Locate the cell with the specified text and output its [X, Y] center coordinate. 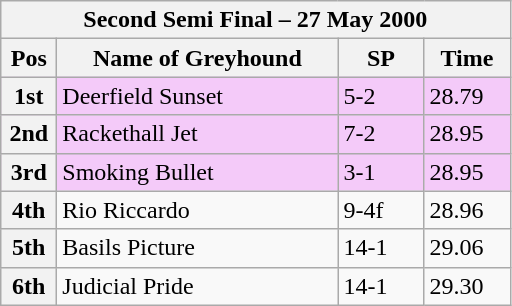
Deerfield Sunset [198, 96]
Time [467, 58]
7-2 [381, 134]
4th [29, 210]
Name of Greyhound [198, 58]
28.96 [467, 210]
SP [381, 58]
Basils Picture [198, 248]
Rio Riccardo [198, 210]
9-4f [381, 210]
Rackethall Jet [198, 134]
5th [29, 248]
3rd [29, 172]
5-2 [381, 96]
1st [29, 96]
29.06 [467, 248]
Smoking Bullet [198, 172]
2nd [29, 134]
28.79 [467, 96]
6th [29, 286]
Second Semi Final – 27 May 2000 [256, 20]
Judicial Pride [198, 286]
Pos [29, 58]
29.30 [467, 286]
3-1 [381, 172]
